Return the [X, Y] coordinate for the center point of the cell that contains the specified text.  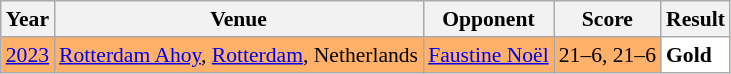
Rotterdam Ahoy, Rotterdam, Netherlands [238, 55]
2023 [28, 55]
Faustine Noël [488, 55]
Gold [696, 55]
21–6, 21–6 [608, 55]
Opponent [488, 19]
Score [608, 19]
Year [28, 19]
Result [696, 19]
Venue [238, 19]
